Scan for the cell matching the given text and deliver its [X, Y] coordinate at center. 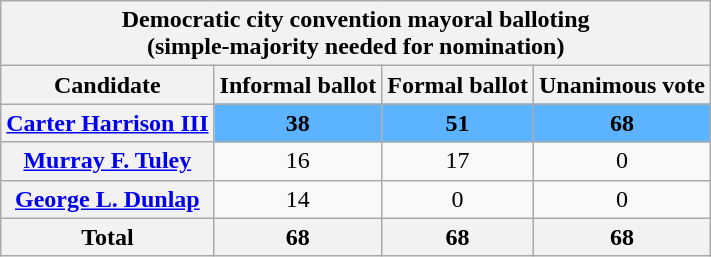
17 [458, 161]
Unanimous vote [622, 85]
Formal ballot [458, 85]
16 [298, 161]
Democratic city convention mayoral balloting(simple-majority needed for nomination) [356, 34]
George L. Dunlap [108, 199]
Informal ballot [298, 85]
51 [458, 123]
14 [298, 199]
38 [298, 123]
Carter Harrison III [108, 123]
Murray F. Tuley [108, 161]
Total [108, 237]
Candidate [108, 85]
